Locate the cell with the specified text and output its (X, Y) center coordinate. 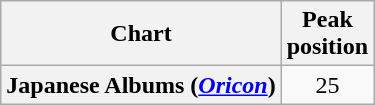
Peakposition (327, 34)
Chart (141, 34)
Japanese Albums (Oricon) (141, 85)
25 (327, 85)
